Capture the cell that displays the provided text and extract its (X, Y) central coordinate. 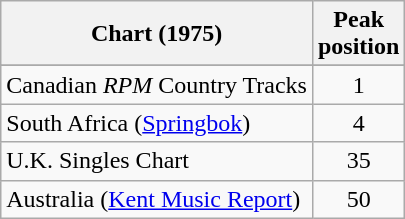
Chart (1975) (157, 34)
Australia (Kent Music Report) (157, 199)
50 (358, 199)
U.K. Singles Chart (157, 161)
4 (358, 123)
1 (358, 85)
Canadian RPM Country Tracks (157, 85)
35 (358, 161)
South Africa (Springbok) (157, 123)
Peakposition (358, 34)
